Extract the [x, y] coordinate from the center of the cell holding the provided text.  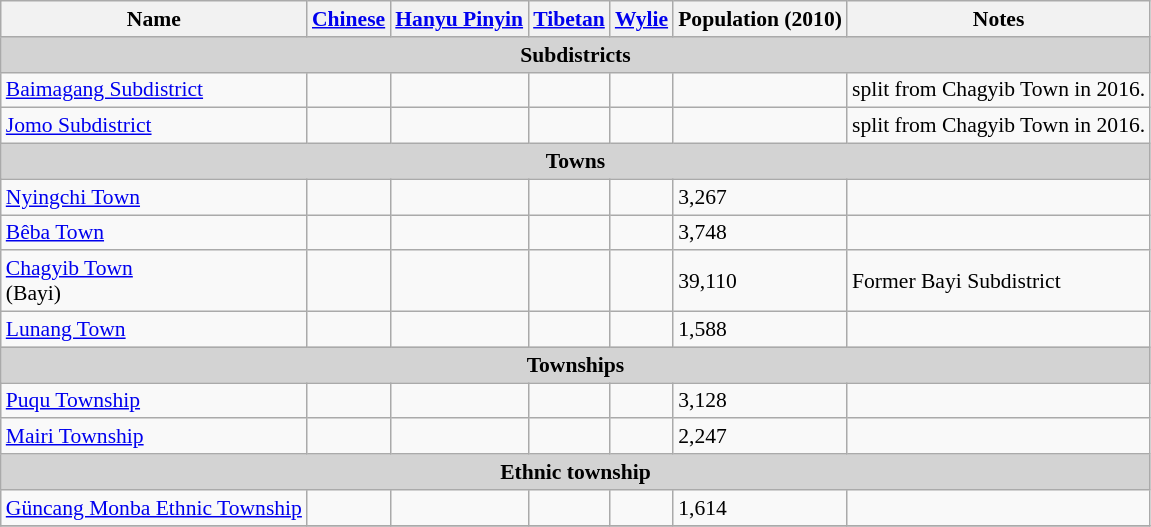
Notes [998, 19]
Townships [576, 365]
Name [154, 19]
Chagyib Town(Bayi) [154, 282]
3,128 [760, 401]
Hanyu Pinyin [459, 19]
Tibetan [569, 19]
Population (2010) [760, 19]
Wylie [642, 19]
1,588 [760, 330]
Chinese [348, 19]
Towns [576, 162]
Puqu Township [154, 401]
Lunang Town [154, 330]
1,614 [760, 508]
Güncang Monba Ethnic Township [154, 508]
Jomo Subdistrict [154, 126]
Nyingchi Town [154, 197]
Bêba Town [154, 233]
Former Bayi Subdistrict [998, 282]
2,247 [760, 437]
3,748 [760, 233]
39,110 [760, 282]
Baimagang Subdistrict [154, 90]
Subdistricts [576, 55]
3,267 [760, 197]
Mairi Township [154, 437]
Ethnic township [576, 472]
